Search for the cell housing the specified text and yield its [X, Y] center coordinate. 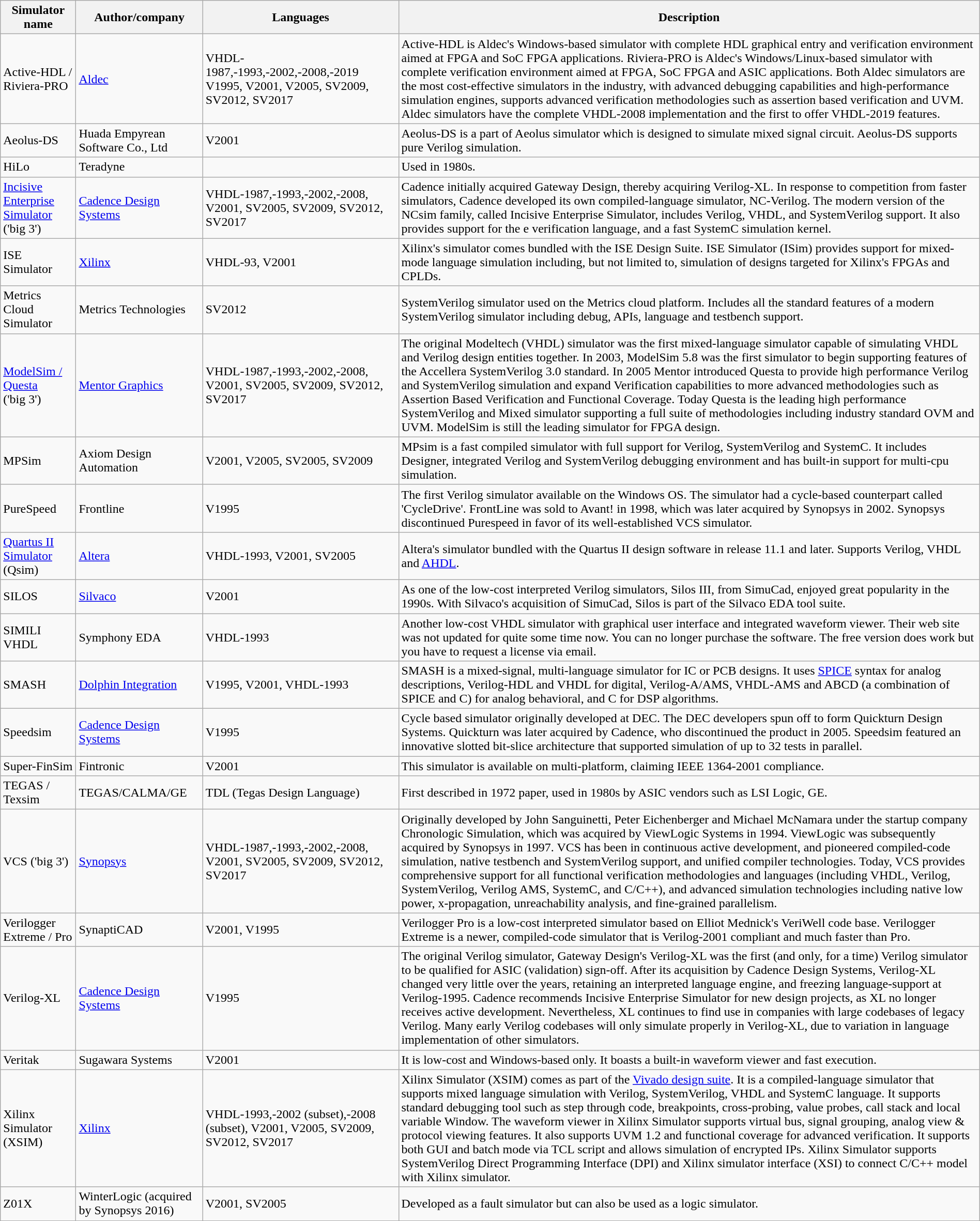
Altera's simulator bundled with the Quartus II design software in release 11.1 and later. Supports Verilog, VHDL and AHDL. [689, 556]
Synopsys [140, 861]
WinterLogic (acquired by Synopsys 2016) [140, 1203]
Xilinx Simulator (XSIM) [38, 1128]
Description [689, 18]
Aldec [140, 79]
SILOS [38, 597]
Super-FinSim [38, 766]
SIMILI VHDL [38, 637]
Axiom Design Automation [140, 461]
Active-HDL / Riviera-PRO [38, 79]
Huada Empyrean Software Co., Ltd [140, 141]
MPSim [38, 461]
Metrics Cloud Simulator [38, 310]
It is low-cost and Windows-based only. It boasts a built-in waveform viewer and fast execution. [689, 1060]
Fintronic [140, 766]
SV2012 [301, 310]
Frontline [140, 508]
PureSpeed [38, 508]
TDL (Tegas Design Language) [301, 793]
Silvaco [140, 597]
Developed as a fault simulator but can also be used as a logic simulator. [689, 1203]
VHDL-93, V2001 [301, 262]
V2001, V2005, SV2005, SV2009 [301, 461]
Symphony EDA [140, 637]
Aeolus-DS [38, 141]
V1995, V2001, VHDL-1993 [301, 685]
Z01X [38, 1203]
SynaptiCAD [140, 929]
Aeolus-DS is a part of Aeolus simulator which is designed to simulate mixed signal circuit. Aeolus-DS supports pure Verilog simulation. [689, 141]
Sugawara Systems [140, 1060]
Languages [301, 18]
Verilogger Extreme / Pro [38, 929]
ModelSim / Questa ('big 3') [38, 385]
Dolphin Integration [140, 685]
Used in 1980s. [689, 167]
TEGAS / Texsim [38, 793]
VHDL-1993,-2002 (subset),-2008 (subset), V2001, V2005, SV2009, SV2012, SV2017 [301, 1128]
Veritak [38, 1060]
VCS ('big 3') [38, 861]
This simulator is available on multi-platform, claiming IEEE 1364-2001 compliance. [689, 766]
Altera [140, 556]
First described in 1972 paper, used in 1980s by ASIC vendors such as LSI Logic, GE. [689, 793]
Mentor Graphics [140, 385]
VHDL-1987,-1993,-2002,-2008,-2019 V1995, V2001, V2005, SV2009, SV2012, SV2017 [301, 79]
V2001, V1995 [301, 929]
ISE Simulator [38, 262]
Quartus II Simulator (Qsim) [38, 556]
Incisive Enterprise Simulator ('big 3') [38, 208]
Simulator name [38, 18]
VHDL-1993, V2001, SV2005 [301, 556]
Verilog-XL [38, 998]
Author/company [140, 18]
V2001, SV2005 [301, 1203]
SMASH [38, 685]
TEGAS/CALMA/GE [140, 793]
Metrics Technologies [140, 310]
Speedsim [38, 732]
Teradyne [140, 167]
HiLo [38, 167]
VHDL-1993 [301, 637]
